Scan for the cell matching the given text and deliver its (X, Y) coordinate at center. 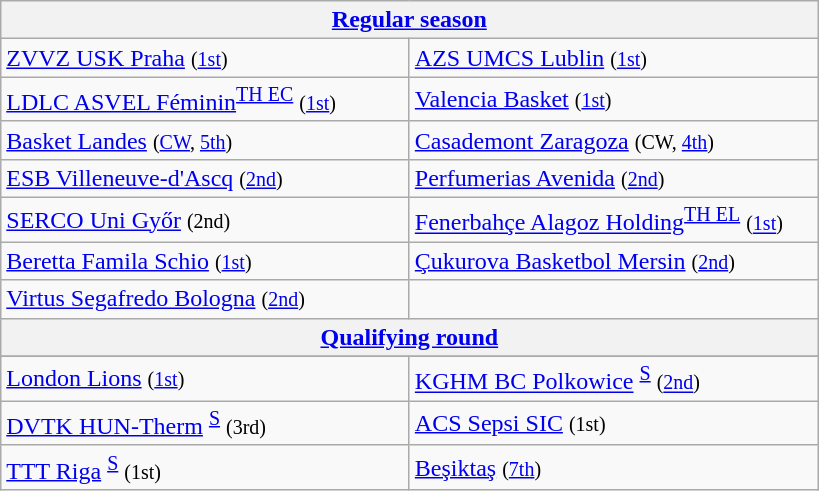
ACS Sepsi SIC (1st) (614, 424)
Basket Landes (CW, 5th) (206, 140)
Virtus Segafredo Bologna (2nd) (206, 299)
Fenerbahçe Alagoz HoldingTH EL (1st) (614, 220)
ESB Villeneuve-d'Ascq (2nd) (206, 178)
Casademont Zaragoza (CW, 4th) (614, 140)
Qualifying round (410, 337)
Çukurova Basketbol Mersin (2nd) (614, 261)
Beretta Famila Schio (1st) (206, 261)
KGHM BC Polkowice S (2nd) (614, 378)
SERCO Uni Győr (2nd) (206, 220)
Perfumerias Avenida (2nd) (614, 178)
Regular season (410, 20)
AZS UMCS Lublin (1st) (614, 58)
ZVVZ USK Praha (1st) (206, 58)
Beşiktaş (7th) (614, 468)
LDLC ASVEL FémininTH EC (1st) (206, 100)
TTT Riga S (1st) (206, 468)
DVTK HUN-Therm S (3rd) (206, 424)
Valencia Basket (1st) (614, 100)
London Lions (1st) (206, 378)
